Return [X, Y] of the center of cell containing provided text 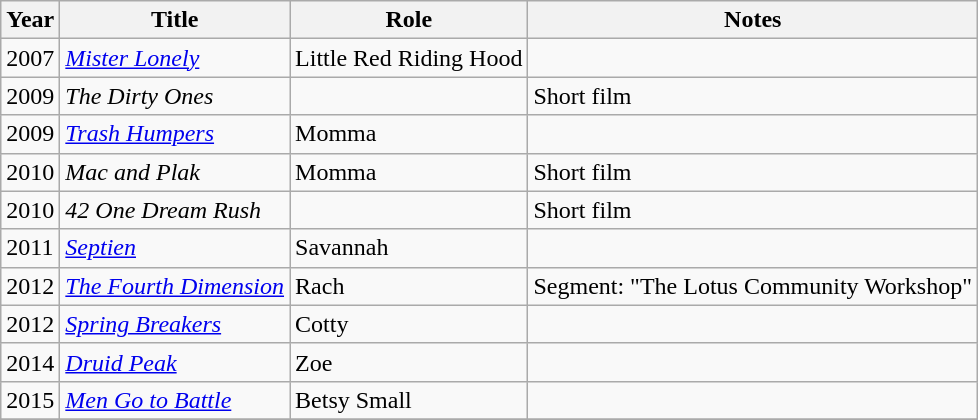
Druid Peak [175, 362]
Trash Humpers [175, 134]
Spring Breakers [175, 324]
42 One Dream Rush [175, 210]
Cotty [409, 324]
2014 [30, 362]
Zoe [409, 362]
The Fourth Dimension [175, 286]
Mister Lonely [175, 58]
2015 [30, 400]
Rach [409, 286]
Segment: "The Lotus Community Workshop" [753, 286]
Betsy Small [409, 400]
Notes [753, 20]
2007 [30, 58]
2011 [30, 248]
Role [409, 20]
The Dirty Ones [175, 96]
Men Go to Battle [175, 400]
Title [175, 20]
Mac and Plak [175, 172]
Little Red Riding Hood [409, 58]
Year [30, 20]
Savannah [409, 248]
Septien [175, 248]
